Return the (x, y) coordinate for the center point of the cell that contains the specified text.  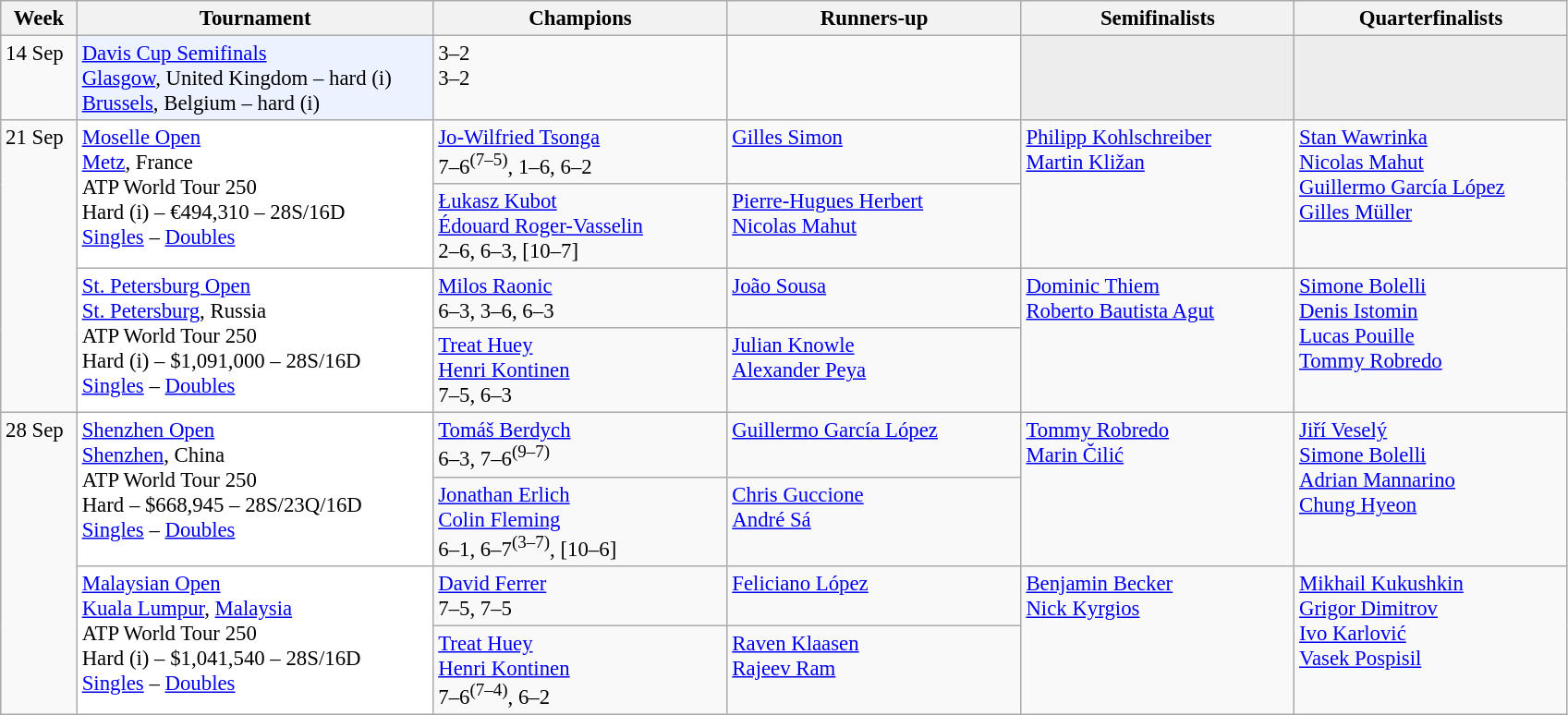
Tommy Robredo Marin Čilić (1158, 490)
Jonathan Erlich Colin Fleming6–1, 6–7(3–7), [10–6] (580, 521)
Dominic Thiem Roberto Bautista Agut (1158, 341)
Pierre-Hugues Herbert Nicolas Mahut (874, 226)
Mikhail Kukushkin Grigor Dimitrov Ivo Karlović Vasek Pospisil (1431, 639)
Davis Cup SemifinalsGlasgow, United Kingdom – hard (i) Brussels, Belgium – hard (i) (255, 79)
Tomáš Berdych6–3, 7–6(9–7) (580, 445)
Moselle Open Metz, FranceATP World Tour 250Hard (i) – €494,310 – 28S/16DSingles – Doubles (255, 194)
Champions (580, 18)
3–2 3–2 (580, 79)
Stan Wawrinka Nicolas Mahut Guillermo García López Gilles Müller (1431, 194)
Malaysian Open Kuala Lumpur, MalaysiaATP World Tour 250Hard (i) – $1,041,540 – 28S/16DSingles – Doubles (255, 639)
14 Sep (39, 79)
Guillermo García López (874, 445)
Shenzhen Open Shenzhen, ChinaATP World Tour 250Hard – $668,945 – 28S/23Q/16DSingles – Doubles (255, 490)
Milos Raonic 6–3, 3–6, 6–3 (580, 299)
Treat Huey Henri Kontinen7–6(7–4), 6–2 (580, 670)
Week (39, 18)
Philipp Kohlschreiber Martin Kližan (1158, 194)
Julian Knowle Alexander Peya (874, 371)
Jo-Wilfried Tsonga 7–6(7–5), 1–6, 6–2 (580, 151)
Semifinalists (1158, 18)
Quarterfinalists (1431, 18)
Runners-up (874, 18)
Gilles Simon (874, 151)
Raven Klaasen Rajeev Ram (874, 670)
David Ferrer7–5, 7–5 (580, 595)
João Sousa (874, 299)
Jiří Veselý Simone Bolelli Adrian Mannarino Chung Hyeon (1431, 490)
21 Sep (39, 266)
Feliciano López (874, 595)
28 Sep (39, 564)
Treat Huey Henri Kontinen 7–5, 6–3 (580, 371)
Łukasz Kubot Édouard Roger-Vasselin 2–6, 6–3, [10–7] (580, 226)
Simone Bolelli Denis Istomin Lucas Pouille Tommy Robredo (1431, 341)
Chris Guccione André Sá (874, 521)
St. Petersburg Open St. Petersburg, RussiaATP World Tour 250Hard (i) – $1,091,000 – 28S/16DSingles – Doubles (255, 341)
Tournament (255, 18)
Benjamin Becker Nick Kyrgios (1158, 639)
